Locate the cell with the specified text and output its (X, Y) center coordinate. 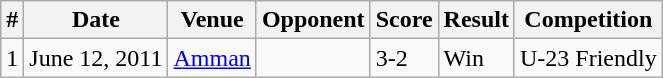
Venue (212, 20)
Amman (212, 58)
Date (96, 20)
# (12, 20)
Win (476, 58)
Opponent (313, 20)
U-23 Friendly (588, 58)
1 (12, 58)
Result (476, 20)
Score (404, 20)
Competition (588, 20)
3-2 (404, 58)
June 12, 2011 (96, 58)
